Output the [X, Y] coordinate of the center of the cell containing the given text.  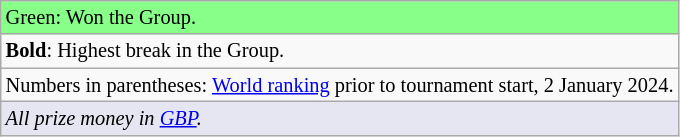
All prize money in GBP. [340, 118]
Numbers in parentheses: World ranking prior to tournament start, 2 January 2024. [340, 85]
Green: Won the Group. [340, 17]
Bold: Highest break in the Group. [340, 51]
